Return (X, Y) of the center of cell containing provided text 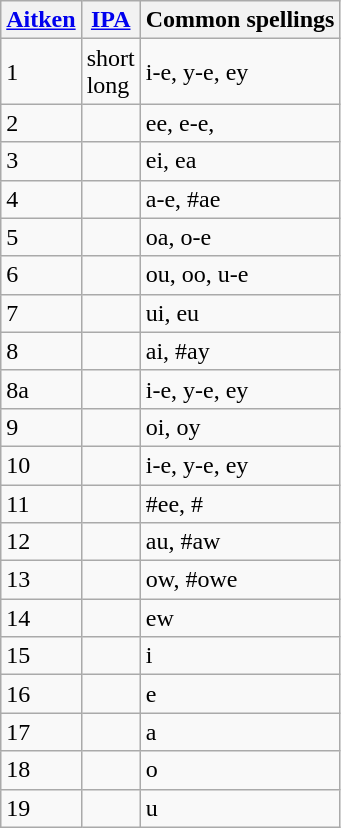
ee, e-e, (240, 123)
10 (41, 465)
Aitken (41, 20)
au, #aw (240, 542)
17 (41, 732)
ei, ea (240, 161)
i (240, 656)
4 (41, 199)
9 (41, 427)
o (240, 770)
12 (41, 542)
oa, o-e (240, 237)
ou, oo, u-e (240, 275)
u (240, 808)
7 (41, 313)
13 (41, 580)
11 (41, 503)
8a (41, 389)
e (240, 694)
5 (41, 237)
ew (240, 618)
Common spellings (240, 20)
14 (41, 618)
18 (41, 770)
ai, #ay (240, 351)
a-e, #ae (240, 199)
19 (41, 808)
ui, eu (240, 313)
2 (41, 123)
15 (41, 656)
ow, #owe (240, 580)
16 (41, 694)
8 (41, 351)
#ee, # (240, 503)
a (240, 732)
oi, oy (240, 427)
IPA (110, 20)
3 (41, 161)
1 (41, 72)
short long (110, 72)
6 (41, 275)
